Identify which cell holds the provided text, then report its (X, Y) central coordinate. 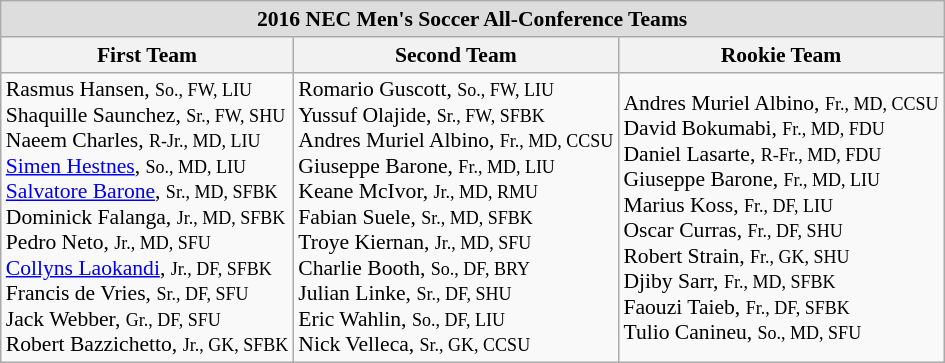
Rookie Team (780, 55)
First Team (147, 55)
Second Team (456, 55)
2016 NEC Men's Soccer All-Conference Teams (472, 19)
